Extract the [x, y] coordinate from the center of the cell holding the provided text.  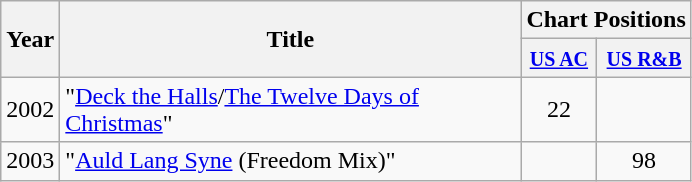
22 [559, 110]
Title [290, 39]
US AC [559, 58]
Chart Positions [606, 20]
98 [644, 161]
2002 [30, 110]
"Auld Lang Syne (Freedom Mix)" [290, 161]
Year [30, 39]
2003 [30, 161]
US R&B [644, 58]
"Deck the Halls/The Twelve Days of Christmas" [290, 110]
